Locate the cell with the specified text and output its (X, Y) center coordinate. 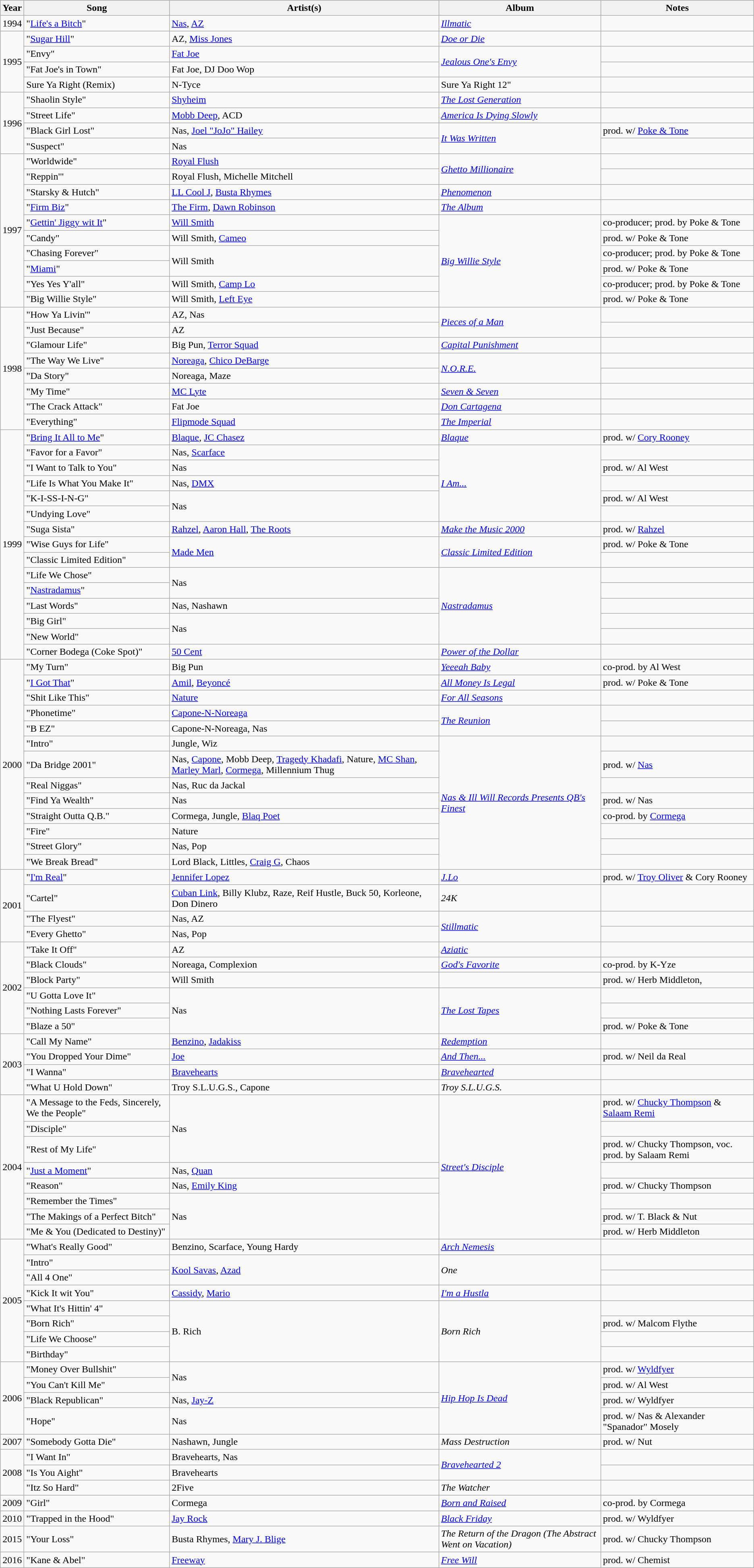
And Then... (520, 1057)
prod. w/ Malcom Flythe (677, 1324)
"Yes Yes Y'all" (97, 284)
"Phonetime" (97, 713)
I'm a Hustla (520, 1293)
LL Cool J, Busta Rhymes (304, 192)
Blaque (520, 437)
Album (520, 8)
Will Smith, Camp Lo (304, 284)
Nashawn, Jungle (304, 1442)
"Fire" (97, 831)
Jennifer Lopez (304, 877)
God's Favorite (520, 965)
1999 (12, 544)
"The Crack Attack" (97, 406)
Nas, Nashawn (304, 606)
"You Dropped Your Dime" (97, 1057)
"Nastradamus" (97, 590)
Kool Savas, Azad (304, 1270)
"Just a Moment" (97, 1170)
prod. w/ Neil da Real (677, 1057)
"Girl" (97, 1503)
prod. w/ Chucky Thompson, voc. prod. by Salaam Remi (677, 1149)
prod. w/ Chemist (677, 1560)
Make the Music 2000 (520, 529)
"Worldwide" (97, 161)
Big Pun, Terror Squad (304, 345)
"Everything" (97, 422)
"Glamour Life" (97, 345)
1996 (12, 123)
"I'm Real" (97, 877)
Blaque, JC Chasez (304, 437)
"Last Words" (97, 606)
Mass Destruction (520, 1442)
"Trapped in the Hood" (97, 1518)
"Envy" (97, 54)
J.Lo (520, 877)
1997 (12, 230)
Bravehearts, Nas (304, 1457)
2006 (12, 1398)
Nas, DMX (304, 483)
Big Willie Style (520, 261)
Freeway (304, 1560)
Noreaga, Maze (304, 376)
"Shit Like This" (97, 698)
Free Will (520, 1560)
Rahzel, Aaron Hall, The Roots (304, 529)
"I Want In" (97, 1457)
N.O.R.E. (520, 368)
prod. w/ Troy Oliver & Cory Rooney (677, 877)
"We Break Bread" (97, 862)
Don Cartagena (520, 406)
Nas, Emily King (304, 1185)
50 Cent (304, 652)
Fat Joe, DJ Doo Wop (304, 69)
"Da Bridge 2001" (97, 764)
Artist(s) (304, 8)
"Big Girl" (97, 621)
"Somebody Gotta Die" (97, 1442)
The Reunion (520, 721)
Born Rich (520, 1331)
"Suga Sista" (97, 529)
"Every Ghetto" (97, 934)
AZ, Nas (304, 314)
Will Smith, Left Eye (304, 299)
"What U Hold Down" (97, 1087)
Arch Nemesis (520, 1247)
"Is You Aight" (97, 1473)
Doe or Die (520, 39)
"Da Story" (97, 376)
Benzino, Scarface, Young Hardy (304, 1247)
Pieces of a Man (520, 322)
B. Rich (304, 1331)
"Black Clouds" (97, 965)
Notes (677, 8)
The Firm, Dawn Robinson (304, 207)
"The Makings of a Perfect Bitch" (97, 1216)
The Imperial (520, 422)
"Suspect" (97, 146)
2004 (12, 1167)
"U Gotta Love It" (97, 995)
Mobb Deep, ACD (304, 115)
Bravehearted (520, 1072)
"Hope" (97, 1421)
Busta Rhymes, Mary J. Blige (304, 1539)
"B EZ" (97, 728)
Capone-N-Noreaga, Nas (304, 728)
"Straight Outta Q.B." (97, 816)
For All Seasons (520, 698)
"The Flyest" (97, 918)
"What It's Hittin' 4" (97, 1308)
Capital Punishment (520, 345)
"Just Because" (97, 330)
"Miami" (97, 269)
"You Can't Kill Me" (97, 1385)
"Shaolin Style" (97, 100)
Born and Raised (520, 1503)
All Money Is Legal (520, 683)
"The Way We Live" (97, 360)
"Starsky & Hutch" (97, 192)
2016 (12, 1560)
"Street Life" (97, 115)
"Life Is What You Make It" (97, 483)
Power of the Dollar (520, 652)
2008 (12, 1472)
"Candy" (97, 238)
"I Wanna" (97, 1072)
prod. w/ Herb Middleton, (677, 980)
"Fat Joe's in Town" (97, 69)
MC Lyte (304, 391)
Royal Flush, Michelle Mitchell (304, 176)
24K (520, 898)
Nastradamus (520, 606)
1998 (12, 368)
Flipmode Squad (304, 422)
Cormega, Jungle, Blaq Poet (304, 816)
"Big Willie Style" (97, 299)
"Wise Guys for Life" (97, 544)
Big Pun (304, 667)
"Gettin' Jiggy wit It" (97, 223)
1994 (12, 23)
Black Friday (520, 1518)
Made Men (304, 552)
It Was Written (520, 138)
"Money Over Bullshit" (97, 1369)
2Five (304, 1488)
The Lost Generation (520, 100)
Royal Flush (304, 161)
America Is Dying Slowly (520, 115)
"My Time" (97, 391)
N-Tyce (304, 85)
"Black Republican" (97, 1400)
"Remember the Times" (97, 1201)
2000 (12, 764)
2009 (12, 1503)
Troy S.L.U.G.S., Capone (304, 1087)
The Return of the Dragon (The Abstract Went on Vacation) (520, 1539)
prod. w/ Rahzel (677, 529)
Jay Rock (304, 1518)
Joe (304, 1057)
"Classic Limited Edition" (97, 560)
2003 (12, 1064)
I Am... (520, 483)
"Black Girl Lost" (97, 130)
2010 (12, 1518)
"Kick It wit You" (97, 1293)
prod. w/ Cory Rooney (677, 437)
prod. w/ T. Black & Nut (677, 1216)
"How Ya Livin'" (97, 314)
The Album (520, 207)
The Lost Tapes (520, 1011)
prod. w/ Nut (677, 1442)
Illmatic (520, 23)
Stillmatic (520, 926)
"Real Niggas" (97, 785)
Nas, Ruc da Jackal (304, 785)
"Block Party" (97, 980)
prod. w/ Herb Middleton (677, 1232)
Sure Ya Right 12" (520, 85)
"Reppin'" (97, 176)
AZ, Miss Jones (304, 39)
Yeeeah Baby (520, 667)
Ghetto Millionaire (520, 169)
"Kane & Abel" (97, 1560)
co-prod. by Al West (677, 667)
Song (97, 8)
co-prod. by K-Yze (677, 965)
2007 (12, 1442)
Benzino, Jadakiss (304, 1041)
"Reason" (97, 1185)
prod. w/ Chucky Thompson & Salaam Remi (677, 1108)
"A Message to the Feds, Sincerely, We the People" (97, 1108)
"Nothing Lasts Forever" (97, 1011)
"I Want to Talk to You" (97, 468)
"Life We Choose" (97, 1339)
Amil, Beyoncé (304, 683)
Noreaga, Chico DeBarge (304, 360)
"Itz So Hard" (97, 1488)
Aziatic (520, 949)
2001 (12, 905)
"Rest of My Life" (97, 1149)
2015 (12, 1539)
"Cartel" (97, 898)
2005 (12, 1301)
Redemption (520, 1041)
"My Turn" (97, 667)
Shyheim (304, 100)
"Bring It All to Me" (97, 437)
Cassidy, Mario (304, 1293)
"Born Rich" (97, 1324)
"Blaze a 50" (97, 1026)
Bravehearted 2 (520, 1465)
Nas, Joel "JoJo" Hailey (304, 130)
"Life We Chose" (97, 575)
Sure Ya Right (Remix) (97, 85)
"Me & You (Dedicated to Destiny)" (97, 1232)
Nas, Jay-Z (304, 1400)
"What's Really Good" (97, 1247)
Cormega (304, 1503)
The Watcher (520, 1488)
"Disciple" (97, 1129)
Nas, Capone, Mobb Deep, Tragedy Khadafi, Nature, MC Shan, Marley Marl, Cormega, Millennium Thug (304, 764)
"New World" (97, 636)
Troy S.L.U.G.S. (520, 1087)
Classic Limited Edition (520, 552)
Hip Hop Is Dead (520, 1398)
"Your Loss" (97, 1539)
Phenomenon (520, 192)
"Life's a Bitch" (97, 23)
One (520, 1270)
"Chasing Forever" (97, 253)
"Birthday" (97, 1354)
Seven & Seven (520, 391)
prod. w/ Nas & Alexander "Spanador" Mosely (677, 1421)
Lord Black, Littles, Craig G, Chaos (304, 862)
"Corner Bodega (Coke Spot)" (97, 652)
Jungle, Wiz (304, 744)
"Find Ya Wealth" (97, 801)
"Firm Biz" (97, 207)
Year (12, 8)
1995 (12, 62)
"K-I-SS-I-N-G" (97, 499)
"Take It Off" (97, 949)
"Undying Love" (97, 514)
"Sugar Hill" (97, 39)
Nas, Quan (304, 1170)
Cuban Link, Billy Klubz, Raze, Reif Hustle, Buck 50, Korleone, Don Dinero (304, 898)
Street's Disciple (520, 1167)
Nas, Scarface (304, 453)
Will Smith, Cameo (304, 238)
Capone-N-Noreaga (304, 713)
"Call My Name" (97, 1041)
Noreaga, Complexion (304, 965)
"Street Glory" (97, 846)
"Favor for a Favor" (97, 453)
"All 4 One" (97, 1278)
"I Got That" (97, 683)
2002 (12, 987)
Nas & Ill Will Records Presents QB's Finest (520, 803)
Jealous One's Envy (520, 62)
